Find where the given text appears and provide that cell's center as [x, y] coordinate. 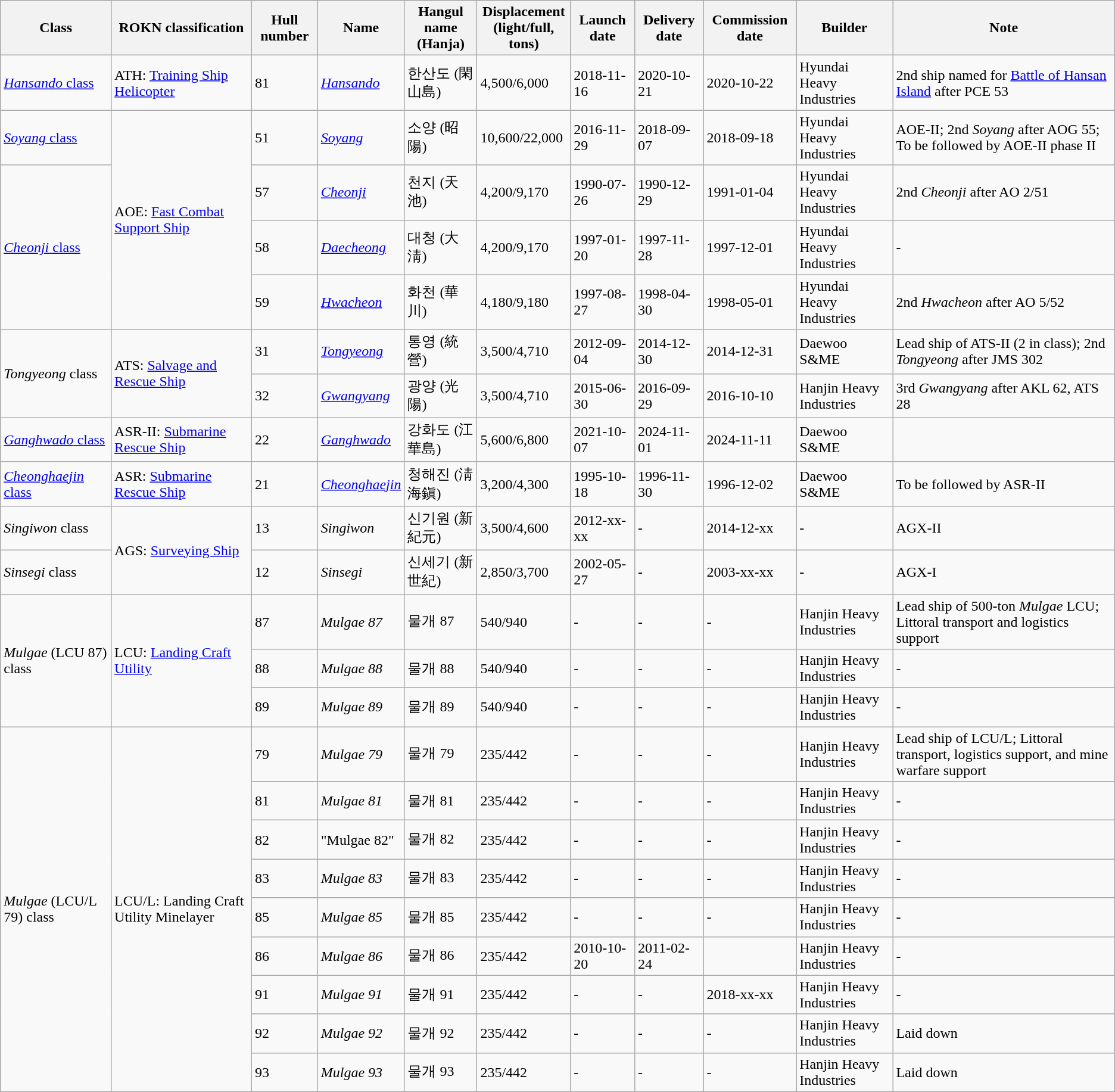
2018-xx-xx [750, 995]
2018-09-07 [669, 138]
2nd Cheonji after AO 2/51 [1004, 192]
Ganghwado [361, 440]
4,500/6,000 [524, 83]
Ganghwado class [56, 440]
3rd Gwangyang after AKL 62, ATS 28 [1004, 396]
1997-08-27 [603, 302]
Lead ship of ATS-II (2 in class); 2nd Tongyeong after JMS 302 [1004, 351]
21 [285, 484]
1998-04-30 [669, 302]
소양 (昭陽) [441, 138]
1997-11-28 [669, 247]
To be followed by ASR-II [1004, 484]
Sinsegi class [56, 572]
2011-02-24 [669, 956]
Mulgae 83 [361, 878]
ASR-II: Submarine Rescue Ship [182, 440]
13 [285, 528]
87 [285, 622]
3,500/4,600 [524, 528]
Mulgae 88 [361, 668]
5,600/6,800 [524, 440]
Mulgae 92 [361, 1033]
강화도 (江華島) [441, 440]
Mulgae 79 [361, 754]
2,850/3,700 [524, 572]
2015-06-30 [603, 396]
Lead ship of 500-ton Mulgae LCU; Littoral transport and logistics support [1004, 622]
AGX-I [1004, 572]
Commission date [750, 28]
2020-10-22 [750, 83]
2024-11-11 [750, 440]
2nd Hwacheon after AO 5/52 [1004, 302]
Displacement(light/full, tons) [524, 28]
12 [285, 572]
통영 (統營) [441, 351]
85 [285, 917]
2014-12-31 [750, 351]
물개 91 [441, 995]
AOE: Fast Combat Support Ship [182, 220]
Soyang class [56, 138]
32 [285, 396]
Mulgae 81 [361, 801]
Gwangyang [361, 396]
57 [285, 192]
Cheonghaejin [361, 484]
물개 93 [441, 1072]
Mulgae (LCU/L 79) class [56, 909]
2014-12-30 [669, 351]
ASR: Submarine Rescue Ship [182, 484]
물개 88 [441, 668]
Mulgae 93 [361, 1072]
Cheonghaejin class [56, 484]
Mulgae 87 [361, 622]
AGX-II [1004, 528]
신세기 (新世紀) [441, 572]
2016-11-29 [603, 138]
1990-07-26 [603, 192]
물개 83 [441, 878]
2016-10-10 [750, 396]
Hull number [285, 28]
Mulgae (LCU 87) class [56, 661]
2012-09-04 [603, 351]
1998-05-01 [750, 302]
2014-12-xx [750, 528]
59 [285, 302]
88 [285, 668]
AGS: Surveying Ship [182, 550]
물개 82 [441, 840]
2020-10-21 [669, 83]
물개 89 [441, 708]
물개 85 [441, 917]
79 [285, 754]
Mulgae 89 [361, 708]
Tongyeong class [56, 374]
물개 81 [441, 801]
2018-11-16 [603, 83]
물개 87 [441, 622]
10,600/22,000 [524, 138]
Cheonji class [56, 247]
91 [285, 995]
1991-01-04 [750, 192]
51 [285, 138]
AOE-II; 2nd Soyang after AOG 55; To be followed by AOE-II phase II [1004, 138]
Hangul name(Hanja) [441, 28]
2018-09-18 [750, 138]
1990-12-29 [669, 192]
Hwacheon [361, 302]
Hansando [361, 83]
1996-12-02 [750, 484]
1996-11-30 [669, 484]
물개 92 [441, 1033]
2010-10-20 [603, 956]
Note [1004, 28]
4,180/9,180 [524, 302]
ATH: Training Ship Helicopter [182, 83]
LCU/L: Landing Craft Utility Minelayer [182, 909]
물개 86 [441, 956]
2016-09-29 [669, 396]
신기원 (新紀元) [441, 528]
2nd ship named for Battle of Hansan Island after PCE 53 [1004, 83]
2024-11-01 [669, 440]
Mulgae 85 [361, 917]
82 [285, 840]
물개 79 [441, 754]
92 [285, 1033]
Tongyeong [361, 351]
Daecheong [361, 247]
화천 (華川) [441, 302]
Hansando class [56, 83]
Mulgae 91 [361, 995]
2003-xx-xx [750, 572]
31 [285, 351]
1995-10-18 [603, 484]
Class [56, 28]
58 [285, 247]
Soyang [361, 138]
89 [285, 708]
86 [285, 956]
Sinsegi [361, 572]
Name [361, 28]
LCU: Landing Craft Utility [182, 661]
대청 (大淸) [441, 247]
2021-10-07 [603, 440]
ATS: Salvage and Rescue Ship [182, 374]
천지 (天池) [441, 192]
광양 (光陽) [441, 396]
ROKN classification [182, 28]
한산도 (閑山島) [441, 83]
Singiwon [361, 528]
2012-xx-xx [603, 528]
Lead ship of LCU/L; Littoral transport, logistics support, and mine warfare support [1004, 754]
Mulgae 86 [361, 956]
Builder [845, 28]
22 [285, 440]
Delivery date [669, 28]
83 [285, 878]
2002-05-27 [603, 572]
1997-01-20 [603, 247]
Cheonji [361, 192]
청해진 (淸海鎭) [441, 484]
"Mulgae 82" [361, 840]
1997-12-01 [750, 247]
Singiwon class [56, 528]
Launch date [603, 28]
93 [285, 1072]
3,200/4,300 [524, 484]
